Search for the cell housing the specified text and yield its (X, Y) center coordinate. 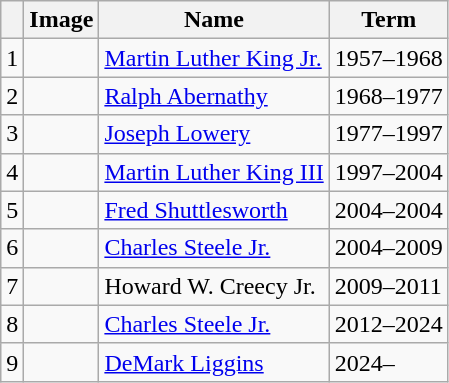
4 (12, 172)
Ralph Abernathy (214, 96)
7 (12, 286)
2012–2024 (388, 324)
Term (388, 20)
Howard W. Creecy Jr. (214, 286)
Image (62, 20)
1 (12, 58)
1997–2004 (388, 172)
2 (12, 96)
Fred Shuttlesworth (214, 210)
Martin Luther King Jr. (214, 58)
5 (12, 210)
1977–1997 (388, 134)
Name (214, 20)
6 (12, 248)
8 (12, 324)
3 (12, 134)
2009–2011 (388, 286)
2004–2009 (388, 248)
2024– (388, 362)
DeMark Liggins (214, 362)
Joseph Lowery (214, 134)
Martin Luther King III (214, 172)
9 (12, 362)
1957–1968 (388, 58)
2004–2004 (388, 210)
1968–1977 (388, 96)
